From the cell containing the given text, extract its center point as (x, y) coordinate. 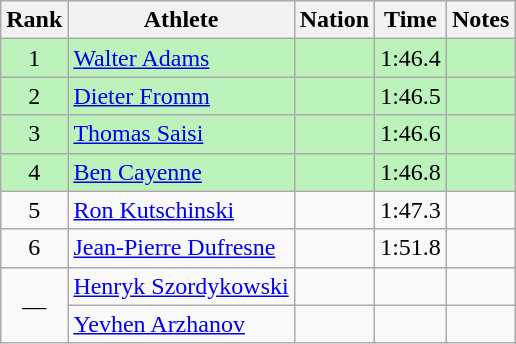
Time (411, 20)
1:46.6 (411, 134)
Ron Kutschinski (181, 210)
Henryk Szordykowski (181, 286)
Jean-Pierre Dufresne (181, 248)
1:46.5 (411, 96)
1 (34, 58)
3 (34, 134)
1:46.4 (411, 58)
Yevhen Arzhanov (181, 324)
Dieter Fromm (181, 96)
Nation (334, 20)
— (34, 305)
4 (34, 172)
5 (34, 210)
1:47.3 (411, 210)
Rank (34, 20)
1:46.8 (411, 172)
6 (34, 248)
Thomas Saisi (181, 134)
Notes (480, 20)
Ben Cayenne (181, 172)
2 (34, 96)
Athlete (181, 20)
1:51.8 (411, 248)
Walter Adams (181, 58)
